For the text-containing cell, return its midpoint in (x, y) coordinate format. 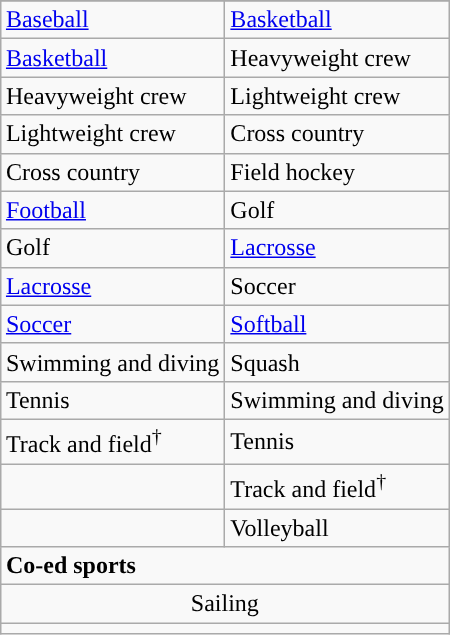
Co-ed sports (224, 566)
Volleyball (337, 528)
Football (112, 210)
Field hockey (337, 172)
Softball (337, 324)
Sailing (224, 604)
Squash (337, 362)
Baseball (112, 20)
